Capture the cell that displays the provided text and extract its [X, Y] central coordinate. 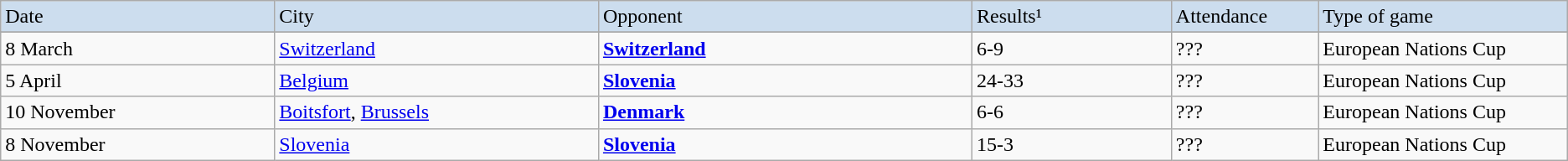
6-9 [1071, 49]
Type of game [1442, 17]
Results¹ [1071, 17]
6-6 [1071, 112]
City [437, 17]
5 April [137, 80]
8 November [137, 144]
10 November [137, 112]
Denmark [785, 112]
Attendance [1245, 17]
Opponent [785, 17]
8 March [137, 49]
24-33 [1071, 80]
Boitsfort, Brussels [437, 112]
Date [137, 17]
Belgium [437, 80]
15-3 [1071, 144]
